Extract the [X, Y] coordinate from the center of the cell holding the provided text.  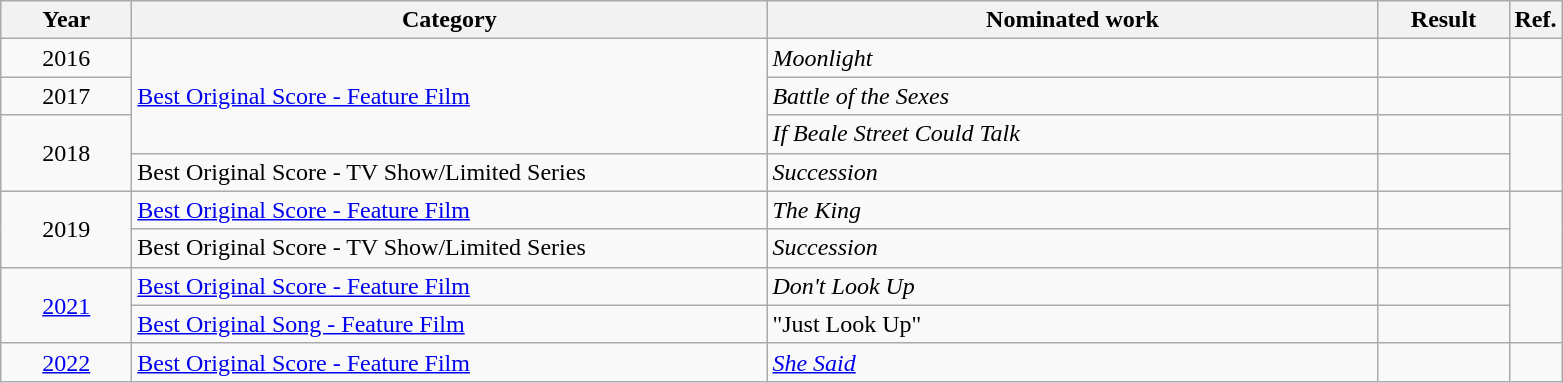
Nominated work [1072, 20]
If Beale Street Could Talk [1072, 134]
Year [66, 20]
Best Original Song - Feature Film [450, 324]
Don't Look Up [1072, 286]
2018 [66, 153]
The King [1072, 210]
"Just Look Up" [1072, 324]
Battle of the Sexes [1072, 96]
Result [1444, 20]
2016 [66, 58]
Ref. [1536, 20]
Moonlight [1072, 58]
Category [450, 20]
2021 [66, 305]
2022 [66, 362]
2019 [66, 229]
She Said [1072, 362]
2017 [66, 96]
